Find where the given text appears and provide that cell's center as [X, Y] coordinate. 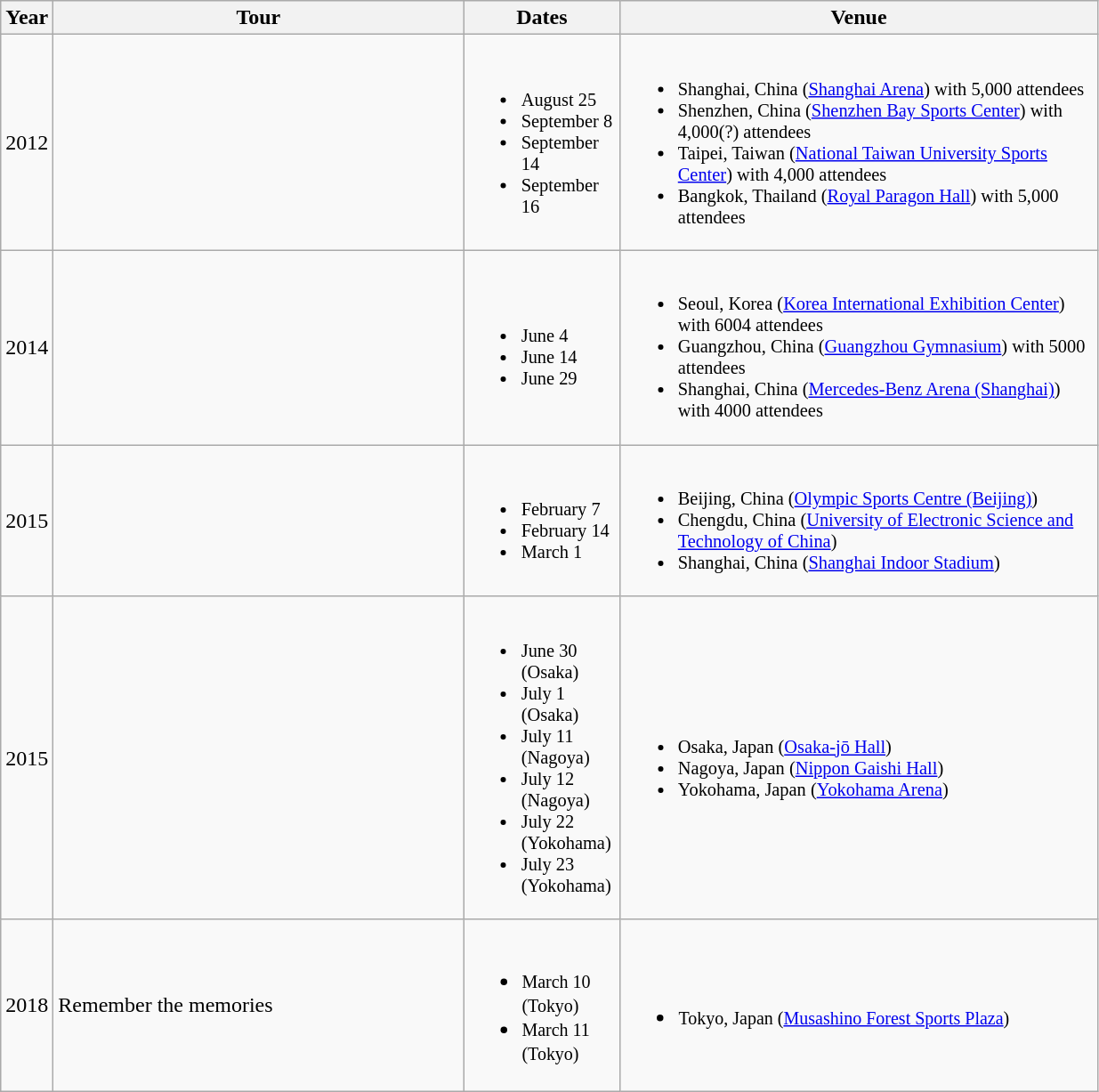
February 7February 14March 1 [542, 521]
Venue [859, 18]
2012 [27, 142]
Remember the memories [258, 1006]
Year [27, 18]
Osaka, Japan (Osaka-jō Hall)Nagoya, Japan (Nippon Gaishi Hall)Yokohama, Japan (Yokohama Arena) [859, 757]
June 30 (Osaka)July 1 (Osaka)July 11 (Nagoya)July 12 (Nagoya)July 22 (Yokohama)July 23 (Yokohama) [542, 757]
March 10 (Tokyo)March 11 (Tokyo) [542, 1006]
August 25September 8September 14September 16 [542, 142]
2014 [27, 347]
Tour [258, 18]
2018 [27, 1006]
June 4June 14June 29 [542, 347]
Tokyo, Japan (Musashino Forest Sports Plaza) [859, 1006]
Dates [542, 18]
